Identify which cell holds the provided text, then report its [x, y] central coordinate. 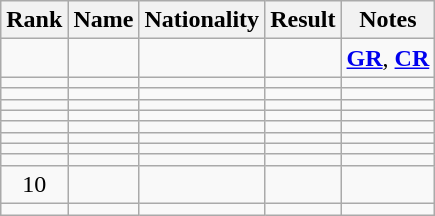
Nationality [202, 20]
Name [104, 20]
10 [34, 184]
Result [303, 20]
Rank [34, 20]
Notes [388, 20]
GR, CR [388, 58]
